Locate the cell with the specified text and output its (x, y) center coordinate. 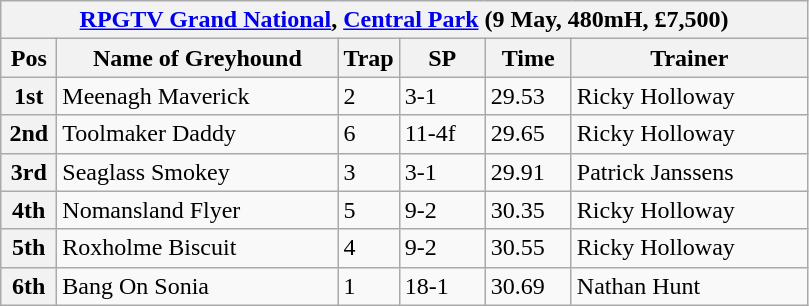
Nomansland Flyer (198, 210)
18-1 (442, 286)
1st (29, 96)
Patrick Janssens (689, 172)
30.35 (528, 210)
4th (29, 210)
5th (29, 248)
6th (29, 286)
2nd (29, 134)
Pos (29, 58)
2 (368, 96)
30.55 (528, 248)
4 (368, 248)
29.53 (528, 96)
Roxholme Biscuit (198, 248)
29.65 (528, 134)
Trap (368, 58)
Bang On Sonia (198, 286)
Name of Greyhound (198, 58)
3rd (29, 172)
SP (442, 58)
Toolmaker Daddy (198, 134)
Trainer (689, 58)
6 (368, 134)
Seaglass Smokey (198, 172)
3 (368, 172)
5 (368, 210)
RPGTV Grand National, Central Park (9 May, 480mH, £7,500) (404, 20)
1 (368, 286)
11-4f (442, 134)
Meenagh Maverick (198, 96)
29.91 (528, 172)
30.69 (528, 286)
Nathan Hunt (689, 286)
Time (528, 58)
